Search for the cell housing the specified text and yield its [x, y] center coordinate. 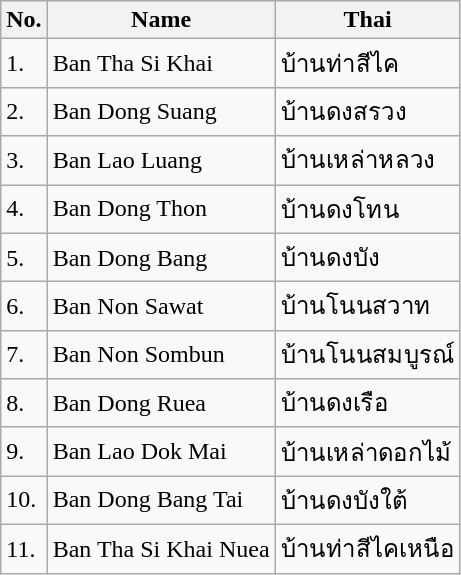
บ้านดงเรือ [368, 404]
บ้านดงบังใต้ [368, 500]
Ban Tha Si Khai [161, 64]
Ban Tha Si Khai Nuea [161, 548]
8. [24, 404]
Ban Dong Thon [161, 208]
1. [24, 64]
11. [24, 548]
7. [24, 354]
บ้านโนนสวาท [368, 306]
บ้านดงสรวง [368, 112]
9. [24, 452]
บ้านโนนสมบูรณ์ [368, 354]
บ้านดงบัง [368, 258]
Ban Non Sawat [161, 306]
Ban Non Sombun [161, 354]
Ban Dong Bang Tai [161, 500]
6. [24, 306]
No. [24, 20]
Ban Dong Suang [161, 112]
บ้านเหล่าหลวง [368, 160]
Ban Lao Dok Mai [161, 452]
บ้านดงโทน [368, 208]
3. [24, 160]
5. [24, 258]
4. [24, 208]
บ้านท่าสีไคเหนือ [368, 548]
Name [161, 20]
Ban Dong Bang [161, 258]
บ้านท่าสีไค [368, 64]
Ban Lao Luang [161, 160]
10. [24, 500]
บ้านเหล่าดอกไม้ [368, 452]
Thai [368, 20]
2. [24, 112]
Ban Dong Ruea [161, 404]
